For the text-containing cell, return its midpoint in (x, y) coordinate format. 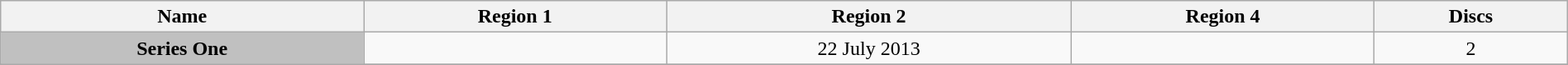
Region 4 (1222, 17)
22 July 2013 (869, 48)
2 (1471, 48)
Region 2 (869, 17)
Series One (182, 48)
Discs (1471, 17)
Name (182, 17)
Region 1 (515, 17)
